Pinpoint the cell where the given text exists, returning its (x, y) midpoint coordinate. 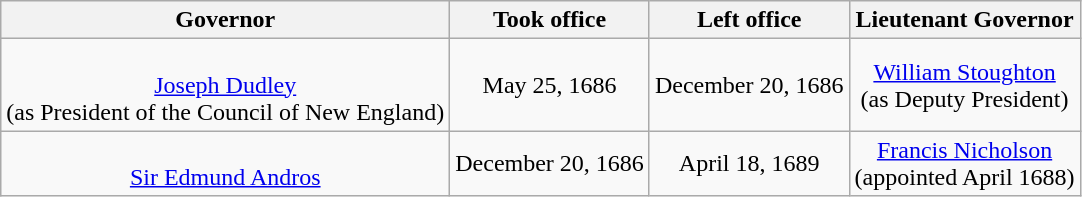
May 25, 1686 (550, 85)
Governor (226, 20)
Left office (749, 20)
April 18, 1689 (749, 164)
Joseph Dudley(as President of the Council of New England) (226, 85)
Lieutenant Governor (964, 20)
Francis Nicholson(appointed April 1688) (964, 164)
Sir Edmund Andros (226, 164)
William Stoughton(as Deputy President) (964, 85)
Took office (550, 20)
